Determine the (x, y) coordinate at the center of the cell enclosing the given text.  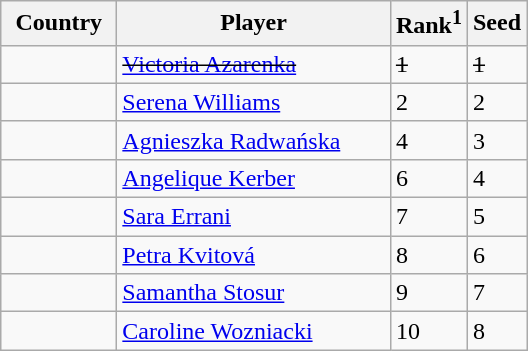
5 (496, 217)
10 (428, 331)
Player (254, 24)
Sara Errani (254, 217)
Rank1 (428, 24)
3 (496, 140)
Samantha Stosur (254, 293)
Agnieszka Radwańska (254, 140)
Serena Williams (254, 102)
Country (59, 24)
Petra Kvitová (254, 255)
Seed (496, 24)
9 (428, 293)
Caroline Wozniacki (254, 331)
Victoria Azarenka (254, 64)
Angelique Kerber (254, 178)
